Return [x, y] of the center of cell containing provided text 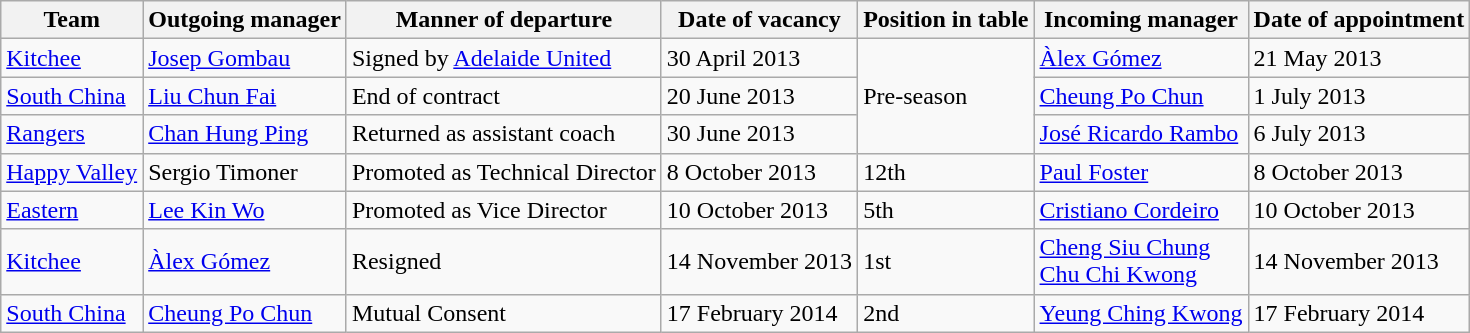
Resigned [504, 262]
20 June 2013 [759, 96]
Promoted as Vice Director [504, 210]
Josep Gombau [245, 58]
Returned as assistant coach [504, 134]
Manner of departure [504, 20]
30 April 2013 [759, 58]
Chan Hung Ping [245, 134]
Sergio Timoner [245, 172]
Liu Chun Fai [245, 96]
Happy Valley [72, 172]
21 May 2013 [1359, 58]
Incoming manager [1141, 20]
End of contract [504, 96]
Pre-season [946, 96]
1st [946, 262]
Rangers [72, 134]
2nd [946, 313]
Mutual Consent [504, 313]
José Ricardo Rambo [1141, 134]
6 July 2013 [1359, 134]
Paul Foster [1141, 172]
12th [946, 172]
Signed by Adelaide United [504, 58]
Yeung Ching Kwong [1141, 313]
Eastern [72, 210]
Promoted as Technical Director [504, 172]
Cristiano Cordeiro [1141, 210]
1 July 2013 [1359, 96]
30 June 2013 [759, 134]
Position in table [946, 20]
Lee Kin Wo [245, 210]
Team [72, 20]
Cheng Siu ChungChu Chi Kwong [1141, 262]
5th [946, 210]
Date of vacancy [759, 20]
Date of appointment [1359, 20]
Outgoing manager [245, 20]
